Locate the cell with the specified text and output its [x, y] center coordinate. 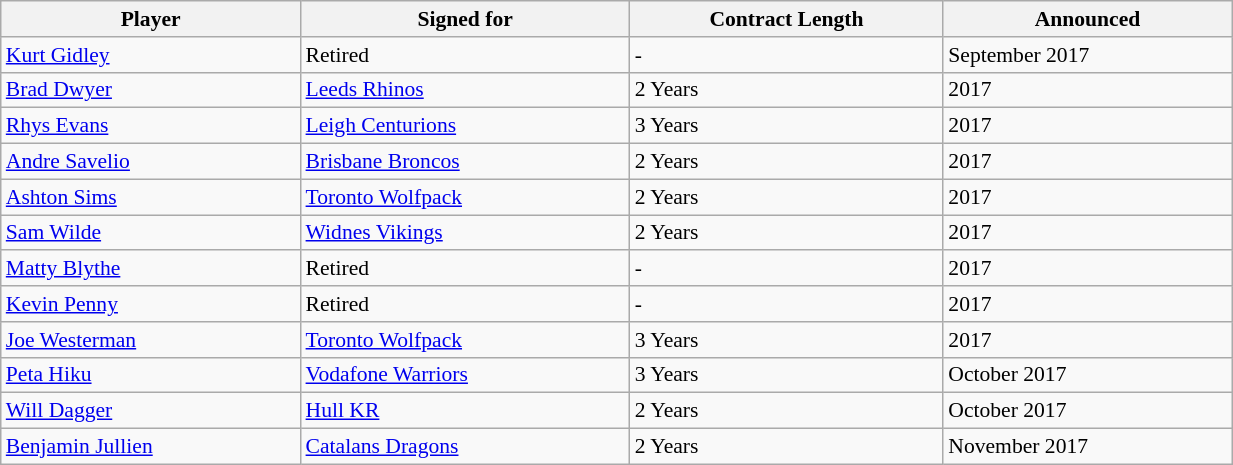
Vodafone Warriors [466, 375]
Andre Savelio [151, 162]
Matty Blythe [151, 269]
Brisbane Broncos [466, 162]
Contract Length [787, 19]
Leeds Rhinos [466, 90]
Sam Wilde [151, 233]
Ashton Sims [151, 197]
Catalans Dragons [466, 447]
Hull KR [466, 411]
Brad Dwyer [151, 90]
Player [151, 19]
Peta Hiku [151, 375]
September 2017 [1087, 55]
Announced [1087, 19]
Benjamin Jullien [151, 447]
Joe Westerman [151, 340]
Rhys Evans [151, 126]
Kevin Penny [151, 304]
Kurt Gidley [151, 55]
Signed for [466, 19]
November 2017 [1087, 447]
Leigh Centurions [466, 126]
Will Dagger [151, 411]
Widnes Vikings [466, 233]
